Scan for the cell matching the given text and deliver its (x, y) coordinate at center. 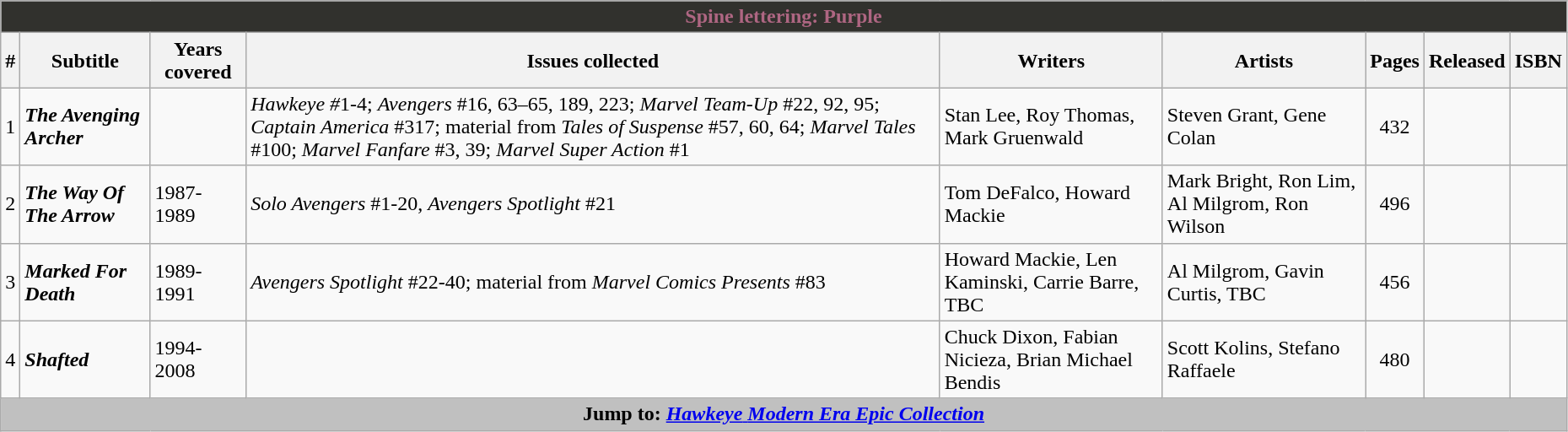
Stan Lee, Roy Thomas, Mark Gruenwald (1051, 127)
496 (1395, 204)
Avengers Spotlight #22-40; material from Marvel Comics Presents #83 (593, 282)
1989-1991 (198, 282)
The Avenging Archer (85, 127)
Mark Bright, Ron Lim, Al Milgrom, Ron Wilson (1264, 204)
Issues collected (593, 61)
4 (10, 359)
Steven Grant, Gene Colan (1264, 127)
Scott Kolins, Stefano Raffaele (1264, 359)
# (10, 61)
Years covered (198, 61)
1987-1989 (198, 204)
The Way Of The Arrow (85, 204)
Released (1467, 61)
Tom DeFalco, Howard Mackie (1051, 204)
3 (10, 282)
2 (10, 204)
Solo Avengers #1-20, Avengers Spotlight #21 (593, 204)
456 (1395, 282)
Writers (1051, 61)
Spine lettering: Purple (784, 17)
Shafted (85, 359)
Howard Mackie, Len Kaminski, Carrie Barre, TBC (1051, 282)
1 (10, 127)
1994-2008 (198, 359)
Subtitle (85, 61)
480 (1395, 359)
ISBN (1538, 61)
Jump to: Hawkeye Modern Era Epic Collection (784, 414)
Al Milgrom, Gavin Curtis, TBC (1264, 282)
Artists (1264, 61)
432 (1395, 127)
Chuck Dixon, Fabian Nicieza, Brian Michael Bendis (1051, 359)
Pages (1395, 61)
Marked For Death (85, 282)
